Capture the cell that displays the provided text and extract its [X, Y] central coordinate. 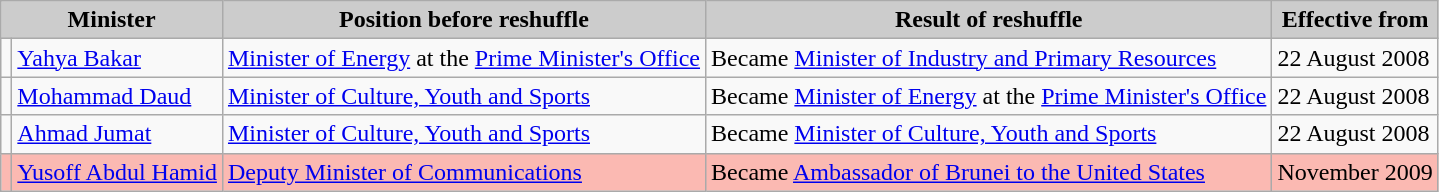
Minister [112, 20]
Ahmad Jumat [118, 134]
Deputy Minister of Communications [464, 172]
November 2009 [1355, 172]
Yahya Bakar [118, 58]
Effective from [1355, 20]
Position before reshuffle [464, 20]
Result of reshuffle [989, 20]
Became Ambassador of Brunei to the United States [989, 172]
Yusoff Abdul Hamid [118, 172]
Became Minister of Culture, Youth and Sports [989, 134]
Became Minister of Energy at the Prime Minister's Office [989, 96]
Minister of Energy at the Prime Minister's Office [464, 58]
Became Minister of Industry and Primary Resources [989, 58]
Mohammad Daud [118, 96]
